Extract the [x, y] coordinate from the center of the cell holding the provided text.  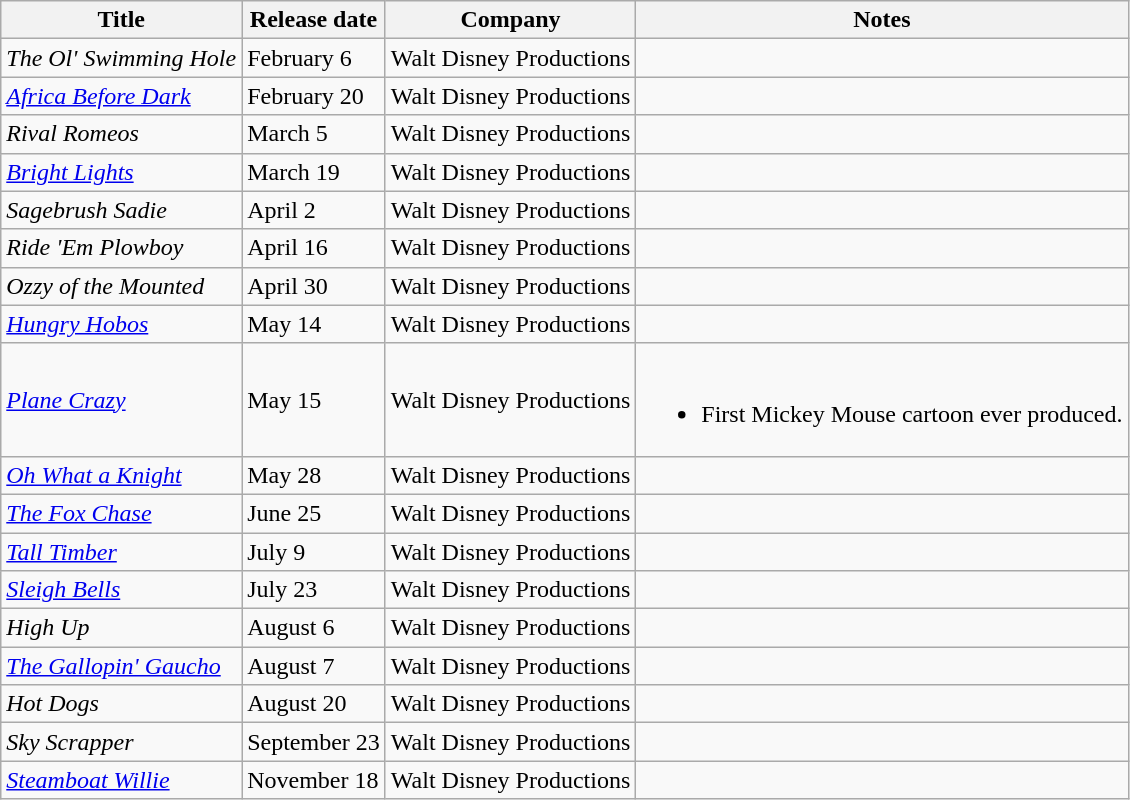
Title [122, 20]
March 19 [314, 172]
Ride 'Em Plowboy [122, 248]
The Fox Chase [122, 513]
The Ol' Swimming Hole [122, 58]
Company [510, 20]
Plane Crazy [122, 400]
May 14 [314, 324]
Hungry Hobos [122, 324]
June 25 [314, 513]
Sagebrush Sadie [122, 210]
Ozzy of the Mounted [122, 286]
Steamboat Willie [122, 780]
November 18 [314, 780]
Sleigh Bells [122, 590]
July 9 [314, 551]
Tall Timber [122, 551]
First Mickey Mouse cartoon ever produced. [882, 400]
August 7 [314, 666]
Release date [314, 20]
August 20 [314, 704]
August 6 [314, 628]
May 28 [314, 475]
The Gallopin' Gaucho [122, 666]
July 23 [314, 590]
February 20 [314, 96]
Bright Lights [122, 172]
High Up [122, 628]
April 16 [314, 248]
September 23 [314, 742]
April 30 [314, 286]
February 6 [314, 58]
March 5 [314, 134]
Sky Scrapper [122, 742]
April 2 [314, 210]
Hot Dogs [122, 704]
Notes [882, 20]
Africa Before Dark [122, 96]
May 15 [314, 400]
Oh What a Knight [122, 475]
Rival Romeos [122, 134]
